Detect which cell encompasses the target text, then output its [x, y] center coordinate. 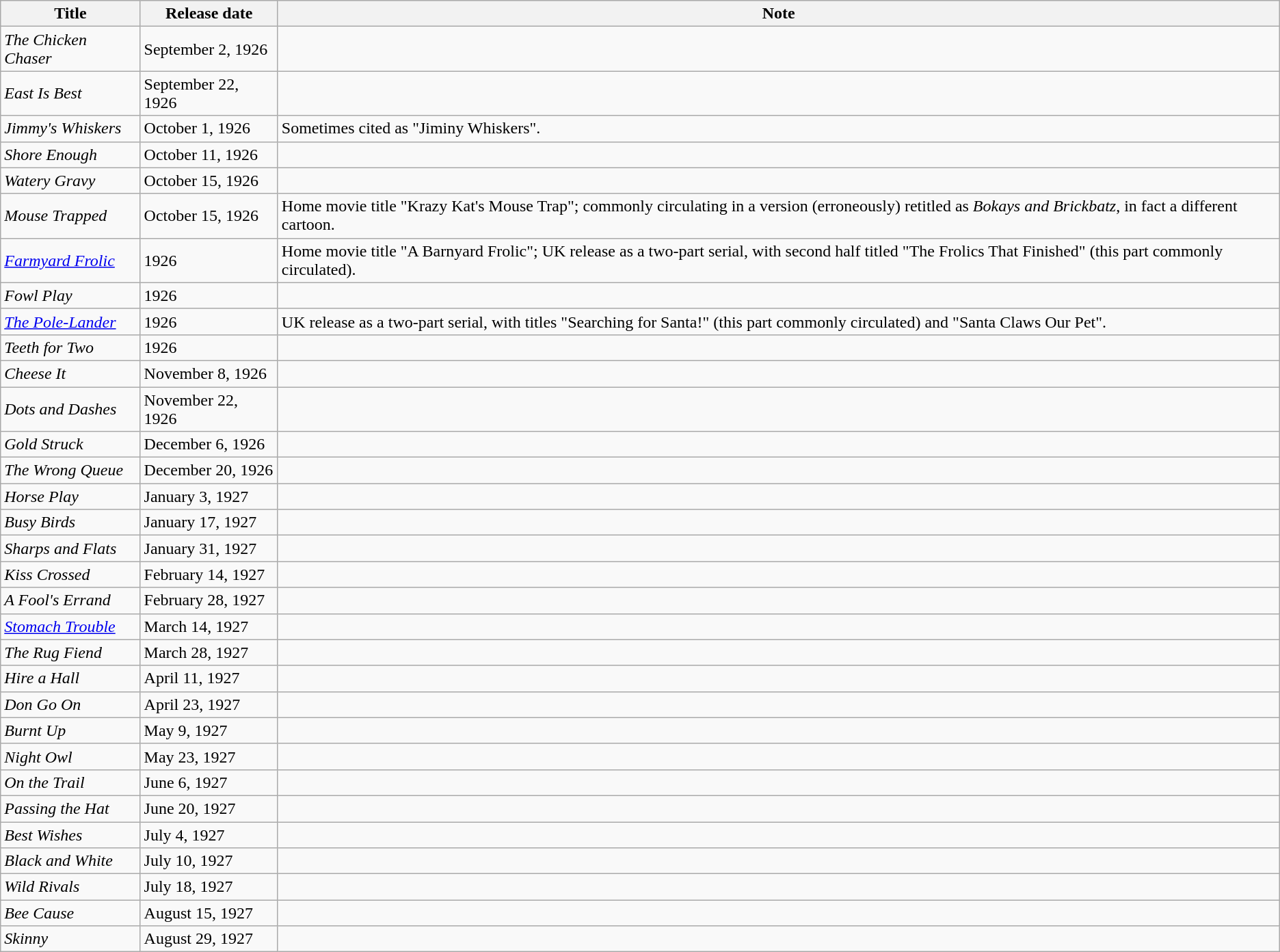
July 10, 1927 [209, 861]
Fowl Play [70, 295]
Passing the Hat [70, 808]
March 28, 1927 [209, 652]
November 22, 1926 [209, 409]
Burnt Up [70, 730]
February 14, 1927 [209, 574]
February 28, 1927 [209, 600]
Best Wishes [70, 835]
July 4, 1927 [209, 835]
July 18, 1927 [209, 887]
Mouse Trapped [70, 216]
Teeth for Two [70, 347]
East Is Best [70, 93]
January 3, 1927 [209, 497]
March 14, 1927 [209, 626]
May 23, 1927 [209, 756]
The Wrong Queue [70, 471]
Skinny [70, 939]
Title [70, 14]
On the Trail [70, 782]
Farmyard Frolic [70, 260]
UK release as a two-part serial, with titles "Searching for Santa!" (this part commonly circulated) and "Santa Claws Our Pet". [778, 321]
Kiss Crossed [70, 574]
November 8, 1926 [209, 373]
Don Go On [70, 704]
Shore Enough [70, 155]
Hire a Hall [70, 678]
A Fool's Errand [70, 600]
Night Owl [70, 756]
Sometimes cited as "Jiminy Whiskers". [778, 129]
Wild Rivals [70, 887]
December 6, 1926 [209, 445]
The Chicken Chaser [70, 49]
June 6, 1927 [209, 782]
Note [778, 14]
Cheese It [70, 373]
Horse Play [70, 497]
January 17, 1927 [209, 523]
May 9, 1927 [209, 730]
September 22, 1926 [209, 93]
September 2, 1926 [209, 49]
Sharps and Flats [70, 548]
Watery Gravy [70, 181]
January 31, 1927 [209, 548]
December 20, 1926 [209, 471]
Stomach Trouble [70, 626]
The Rug Fiend [70, 652]
August 29, 1927 [209, 939]
October 11, 1926 [209, 155]
June 20, 1927 [209, 808]
Gold Struck [70, 445]
Dots and Dashes [70, 409]
Black and White [70, 861]
The Pole-Lander [70, 321]
Release date [209, 14]
Busy Birds [70, 523]
Bee Cause [70, 913]
October 1, 1926 [209, 129]
April 23, 1927 [209, 704]
August 15, 1927 [209, 913]
April 11, 1927 [209, 678]
Jimmy's Whiskers [70, 129]
